From the cell containing the given text, extract its center point as [x, y] coordinate. 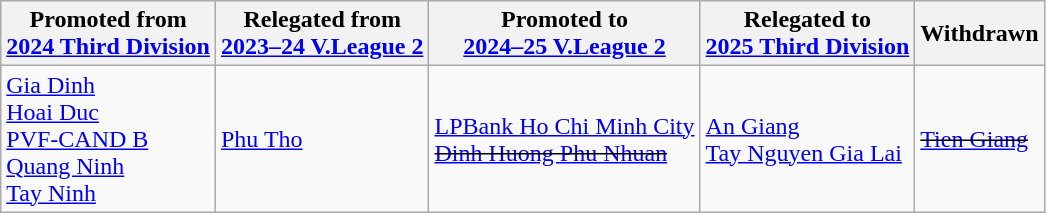
Relegated from2023–24 V.League 2 [322, 34]
Tien Giang [980, 139]
Relegated to2025 Third Division [808, 34]
LPBank Ho Chi Minh CityDinh Huong Phu Nhuan [564, 139]
Phu Tho [322, 139]
An GiangTay Nguyen Gia Lai [808, 139]
Promoted to2024–25 V.League 2 [564, 34]
Gia DinhHoai DucPVF-CAND BQuang NinhTay Ninh [108, 139]
Withdrawn [980, 34]
Promoted from2024 Third Division [108, 34]
